From the cell containing the given text, extract its center point as (x, y) coordinate. 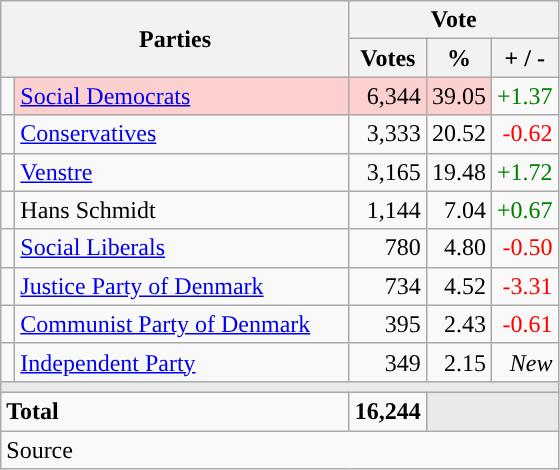
Vote (454, 20)
+1.37 (524, 96)
4.80 (458, 248)
2.15 (458, 362)
6,344 (388, 96)
Total (176, 411)
Communist Party of Denmark (182, 324)
-0.50 (524, 248)
2.43 (458, 324)
Social Democrats (182, 96)
3,165 (388, 172)
New (524, 362)
4.52 (458, 286)
+ / - (524, 58)
-3.31 (524, 286)
349 (388, 362)
Source (280, 449)
Independent Party (182, 362)
Venstre (182, 172)
-0.61 (524, 324)
780 (388, 248)
Hans Schmidt (182, 210)
734 (388, 286)
19.48 (458, 172)
20.52 (458, 134)
Justice Party of Denmark (182, 286)
+0.67 (524, 210)
16,244 (388, 411)
+1.72 (524, 172)
Parties (176, 39)
395 (388, 324)
39.05 (458, 96)
Votes (388, 58)
Social Liberals (182, 248)
% (458, 58)
1,144 (388, 210)
Conservatives (182, 134)
-0.62 (524, 134)
3,333 (388, 134)
7.04 (458, 210)
